Detect which cell encompasses the target text, then output its [x, y] center coordinate. 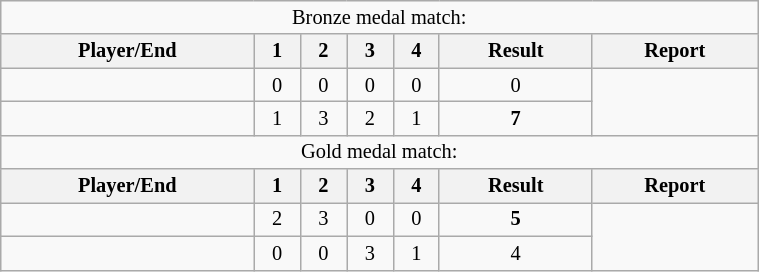
Gold medal match: [380, 152]
5 [515, 219]
7 [515, 118]
Bronze medal match: [380, 17]
